From the cell containing the given text, extract its center point as [X, Y] coordinate. 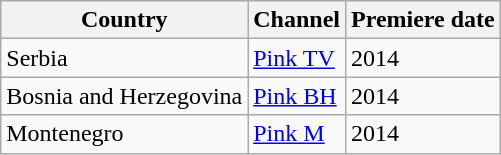
Country [124, 20]
Premiere date [422, 20]
Pink TV [297, 58]
Channel [297, 20]
Montenegro [124, 134]
Serbia [124, 58]
Bosnia and Herzegovina [124, 96]
Pink M [297, 134]
Pink BH [297, 96]
